Pinpoint the cell where the given text exists, returning its [X, Y] midpoint coordinate. 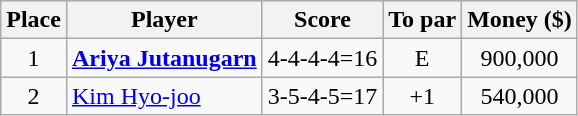
Kim Hyo-joo [164, 96]
900,000 [520, 58]
+1 [422, 96]
E [422, 58]
3-5-4-5=17 [322, 96]
540,000 [520, 96]
Ariya Jutanugarn [164, 58]
Money ($) [520, 20]
Place [34, 20]
To par [422, 20]
4-4-4-4=16 [322, 58]
2 [34, 96]
Player [164, 20]
1 [34, 58]
Score [322, 20]
